Scan for the cell matching the given text and deliver its (x, y) coordinate at center. 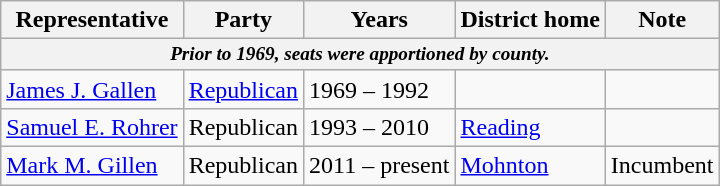
2011 – present (378, 166)
Years (378, 20)
Samuel E. Rohrer (92, 128)
Reading (530, 128)
James J. Gallen (92, 89)
1993 – 2010 (378, 128)
Note (662, 20)
Prior to 1969, seats were apportioned by county. (360, 55)
1969 – 1992 (378, 89)
Representative (92, 20)
Mark M. Gillen (92, 166)
Mohnton (530, 166)
Incumbent (662, 166)
Party (243, 20)
District home (530, 20)
